Determine the (x, y) coordinate at the center of the cell enclosing the given text.  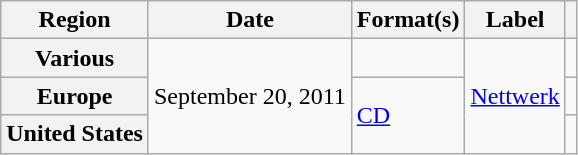
September 20, 2011 (250, 96)
Format(s) (408, 20)
CD (408, 115)
Label (515, 20)
Date (250, 20)
Europe (75, 96)
Various (75, 58)
United States (75, 134)
Region (75, 20)
Nettwerk (515, 96)
